Locate the cell with the specified text and output its (X, Y) center coordinate. 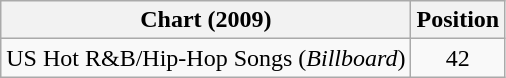
Chart (2009) (206, 20)
Position (458, 20)
42 (458, 58)
US Hot R&B/Hip-Hop Songs (Billboard) (206, 58)
